Capture the cell that displays the provided text and extract its (x, y) central coordinate. 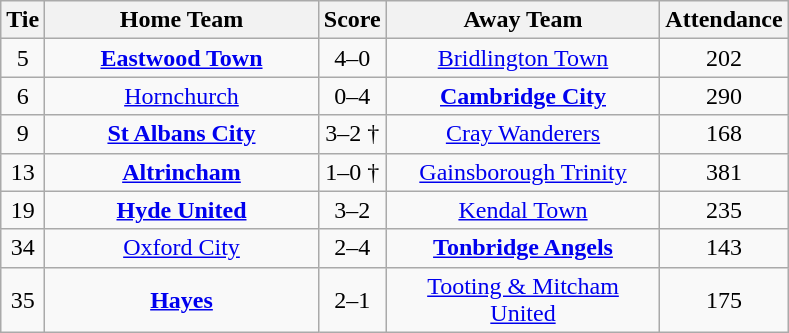
Away Team (523, 20)
Eastwood Town (182, 58)
0–4 (352, 96)
Score (352, 20)
13 (23, 172)
Attendance (724, 20)
4–0 (352, 58)
3–2 † (352, 134)
2–4 (352, 248)
St Albans City (182, 134)
Cambridge City (523, 96)
Hayes (182, 300)
381 (724, 172)
143 (724, 248)
Oxford City (182, 248)
Cray Wanderers (523, 134)
1–0 † (352, 172)
34 (23, 248)
168 (724, 134)
3–2 (352, 210)
6 (23, 96)
202 (724, 58)
19 (23, 210)
Bridlington Town (523, 58)
Hornchurch (182, 96)
Home Team (182, 20)
Tie (23, 20)
Altrincham (182, 172)
Kendal Town (523, 210)
Tooting & Mitcham United (523, 300)
235 (724, 210)
9 (23, 134)
2–1 (352, 300)
35 (23, 300)
5 (23, 58)
175 (724, 300)
Gainsborough Trinity (523, 172)
Tonbridge Angels (523, 248)
290 (724, 96)
Hyde United (182, 210)
